Return [x, y] of the center of cell containing provided text 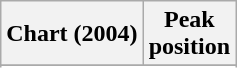
Chart (2004) [72, 34]
Peakposition [189, 34]
